Determine the [X, Y] coordinate at the center of the cell enclosing the given text.  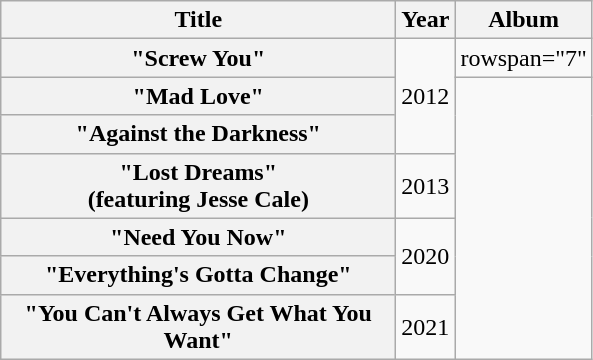
"Screw You" [198, 58]
2013 [426, 186]
2021 [426, 326]
"Need You Now" [198, 237]
"Mad Love" [198, 96]
Album [524, 20]
2012 [426, 96]
"Lost Dreams"(featuring Jesse Cale) [198, 186]
"You Can't Always Get What You Want" [198, 326]
rowspan="7" [524, 58]
2020 [426, 256]
"Against the Darkness" [198, 134]
Year [426, 20]
"Everything's Gotta Change" [198, 275]
Title [198, 20]
